Find where the given text appears and provide that cell's center as (x, y) coordinate. 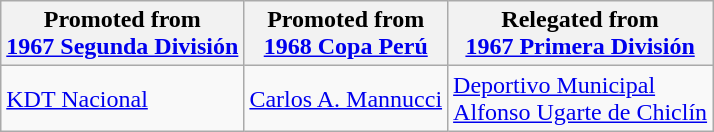
Promoted from1968 Copa Perú (346, 34)
KDT Nacional (122, 98)
Relegated from1967 Primera División (580, 34)
Carlos A. Mannucci (346, 98)
Promoted from1967 Segunda División (122, 34)
Deportivo Municipal Alfonso Ugarte de Chiclín (580, 98)
